Return (X, Y) of the center of cell containing provided text 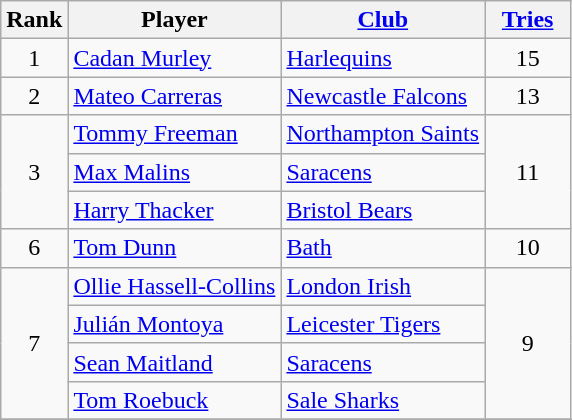
Rank (34, 20)
Harry Thacker (174, 210)
15 (528, 58)
2 (34, 96)
Newcastle Falcons (383, 96)
Leicester Tigers (383, 324)
London Irish (383, 286)
Tom Roebuck (174, 400)
10 (528, 248)
Player (174, 20)
Northampton Saints (383, 134)
Max Malins (174, 172)
13 (528, 96)
Club (383, 20)
11 (528, 172)
Julián Montoya (174, 324)
6 (34, 248)
Bath (383, 248)
Ollie Hassell-Collins (174, 286)
Bristol Bears (383, 210)
Tries (528, 20)
Harlequins (383, 58)
Tom Dunn (174, 248)
Tommy Freeman (174, 134)
1 (34, 58)
9 (528, 343)
3 (34, 172)
7 (34, 343)
Cadan Murley (174, 58)
Sean Maitland (174, 362)
Sale Sharks (383, 400)
Mateo Carreras (174, 96)
